From the cell containing the given text, extract its center point as [X, Y] coordinate. 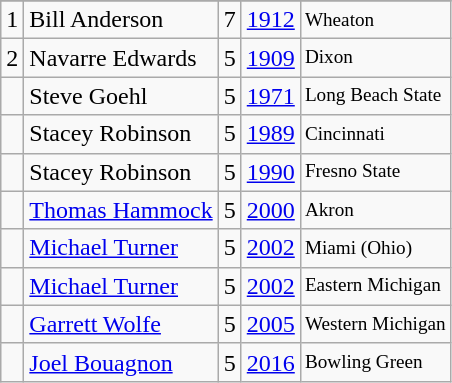
Wheaton [375, 20]
2016 [270, 362]
7 [230, 20]
Garrett Wolfe [121, 324]
Western Michigan [375, 324]
1909 [270, 58]
2000 [270, 210]
2 [12, 58]
1 [12, 20]
Joel Bouagnon [121, 362]
Thomas Hammock [121, 210]
1989 [270, 134]
Fresno State [375, 172]
Cincinnati [375, 134]
Bowling Green [375, 362]
1912 [270, 20]
2005 [270, 324]
Bill Anderson [121, 20]
Long Beach State [375, 96]
1971 [270, 96]
Akron [375, 210]
Steve Goehl [121, 96]
Navarre Edwards [121, 58]
Miami (Ohio) [375, 248]
1990 [270, 172]
Dixon [375, 58]
Eastern Michigan [375, 286]
